Identify which cell holds the provided text, then report its [x, y] central coordinate. 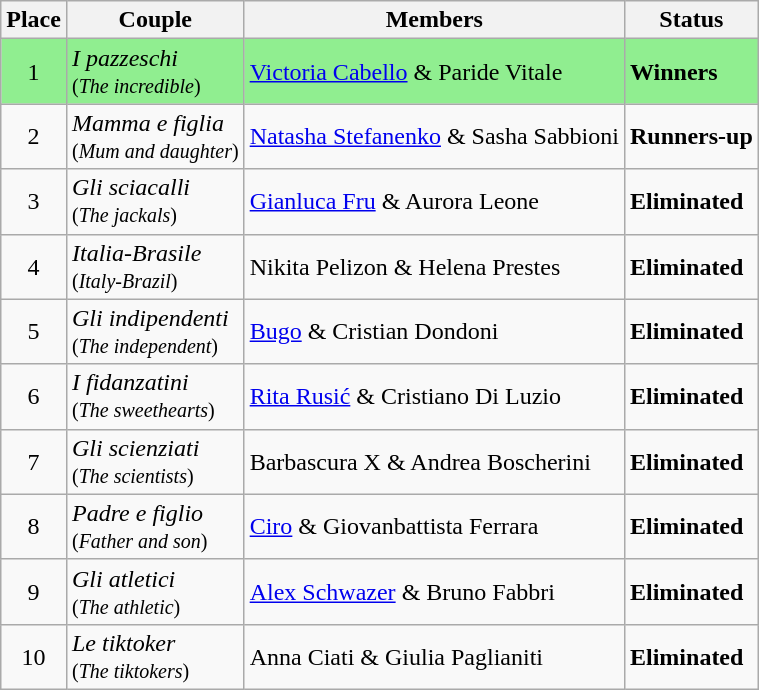
Anna Ciati & Giulia Paglianiti [434, 656]
Members [434, 20]
Gli atletici(The athletic) [155, 592]
9 [34, 592]
Italia-Brasile(Italy-Brazil) [155, 266]
Gianluca Fru & Aurora Leone [434, 202]
Nikita Pelizon & Helena Prestes [434, 266]
Natasha Stefanenko & Sasha Sabbioni [434, 136]
2 [34, 136]
Barbascura X & Andrea Boscherini [434, 462]
Gli indipendenti(The independent) [155, 332]
Rita Rusić & Cristiano Di Luzio [434, 396]
Ciro & Giovanbattista Ferrara [434, 526]
1 [34, 72]
I fidanzatini(The sweethearts) [155, 396]
Couple [155, 20]
6 [34, 396]
Gli sciacalli(The jackals) [155, 202]
7 [34, 462]
Alex Schwazer & Bruno Fabbri [434, 592]
Gli scienziati(The scientists) [155, 462]
Victoria Cabello & Paride Vitale [434, 72]
10 [34, 656]
5 [34, 332]
Runners-up [691, 136]
Le tiktoker(The tiktokers) [155, 656]
Mamma e figlia(Mum and daughter) [155, 136]
Status [691, 20]
4 [34, 266]
8 [34, 526]
Bugo & Cristian Dondoni [434, 332]
Place [34, 20]
Winners [691, 72]
I pazzeschi(The incredible) [155, 72]
3 [34, 202]
Padre e figlio(Father and son) [155, 526]
